Provide the (X, Y) coordinate of the cell's center where the given text is located.  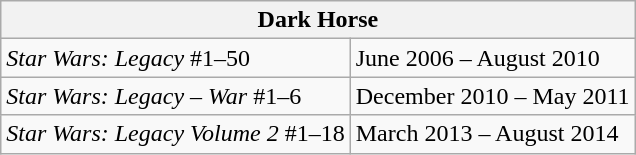
December 2010 – May 2011 (492, 96)
Star Wars: Legacy – War #1–6 (176, 96)
June 2006 – August 2010 (492, 58)
Star Wars: Legacy Volume 2 #1–18 (176, 134)
March 2013 – August 2014 (492, 134)
Dark Horse (318, 20)
Star Wars: Legacy #1–50 (176, 58)
